Return (X, Y) of the center of cell containing provided text 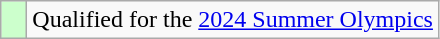
Qualified for the 2024 Summer Olympics (233, 20)
